For the text-containing cell, return its midpoint in [X, Y] coordinate format. 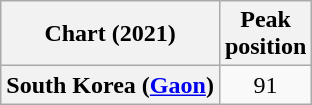
Chart (2021) [110, 34]
91 [265, 85]
Peakposition [265, 34]
South Korea (Gaon) [110, 85]
